Scan for the cell matching the given text and deliver its [x, y] coordinate at center. 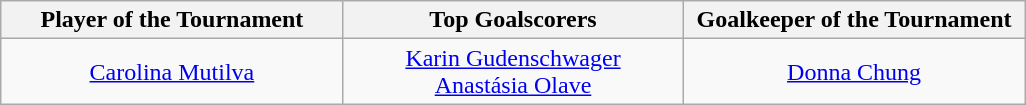
Carolina Mutilva [172, 72]
Donna Chung [854, 72]
Top Goalscorers [512, 20]
Player of the Tournament [172, 20]
Goalkeeper of the Tournament [854, 20]
Karin Gudenschwager Anastásia Olave [512, 72]
